Output the [x, y] coordinate of the center of the cell containing the given text.  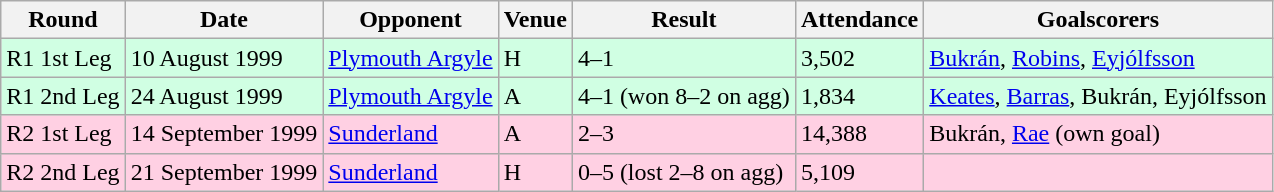
0–5 (lost 2–8 on agg) [684, 172]
R2 2nd Leg [63, 172]
R1 1st Leg [63, 58]
Date [224, 20]
3,502 [859, 58]
4–1 [684, 58]
Opponent [410, 20]
Venue [535, 20]
R2 1st Leg [63, 134]
14 September 1999 [224, 134]
24 August 1999 [224, 96]
21 September 1999 [224, 172]
Result [684, 20]
R1 2nd Leg [63, 96]
1,834 [859, 96]
14,388 [859, 134]
4–1 (won 8–2 on agg) [684, 96]
5,109 [859, 172]
Attendance [859, 20]
Bukrán, Robins, Eyjólfsson [1098, 58]
2–3 [684, 134]
Round [63, 20]
Keates, Barras, Bukrán, Eyjólfsson [1098, 96]
Goalscorers [1098, 20]
10 August 1999 [224, 58]
Bukrán, Rae (own goal) [1098, 134]
